Capture the cell that displays the provided text and extract its [X, Y] central coordinate. 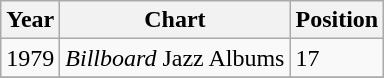
17 [337, 58]
Billboard Jazz Albums [175, 58]
Year [30, 20]
Position [337, 20]
1979 [30, 58]
Chart [175, 20]
